Search for the cell housing the specified text and yield its [X, Y] center coordinate. 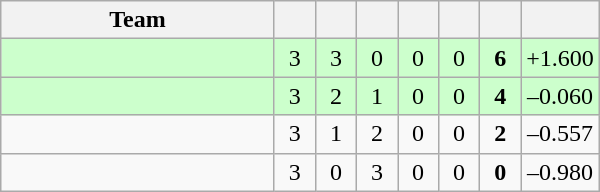
6 [500, 58]
–0.980 [560, 172]
Team [138, 20]
4 [500, 96]
–0.557 [560, 134]
+1.600 [560, 58]
–0.060 [560, 96]
